Provide the (x, y) coordinate of the cell's center where the given text is located.  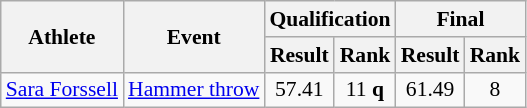
Final (460, 19)
Qualification (330, 19)
11 q (364, 90)
Sara Forssell (62, 90)
Event (194, 36)
Hammer throw (194, 90)
57.41 (299, 90)
61.49 (430, 90)
Athlete (62, 36)
8 (496, 90)
